For the text-containing cell, return its midpoint in [X, Y] coordinate format. 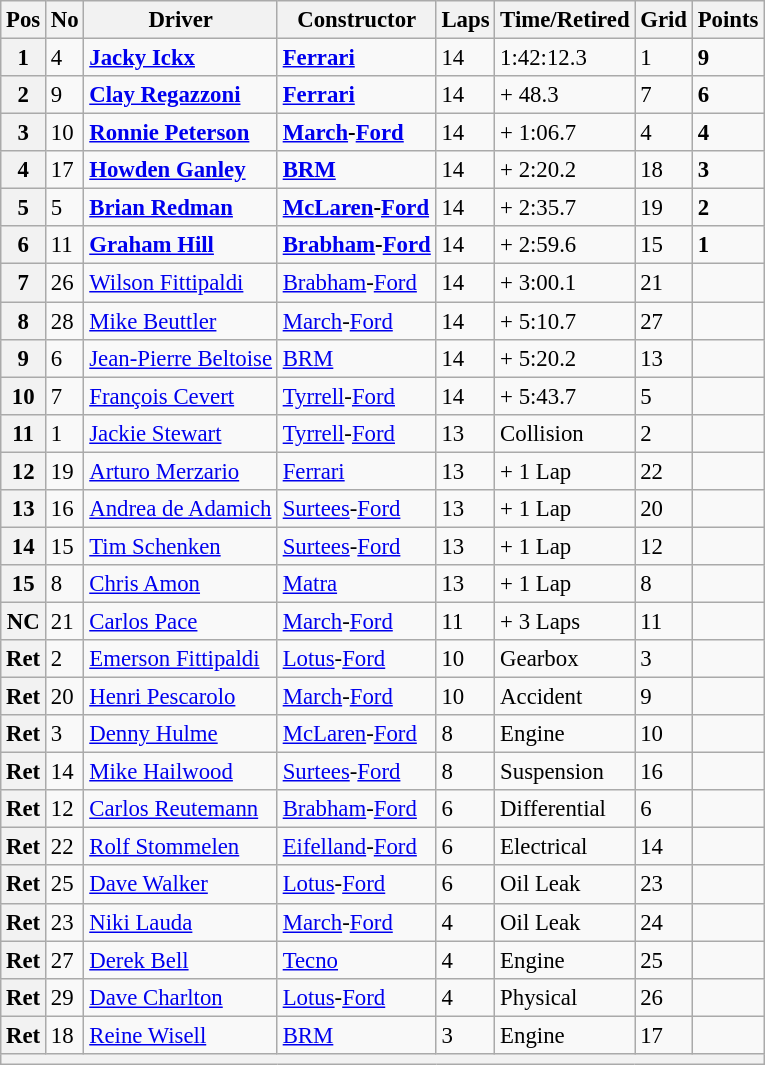
24 [664, 922]
Dave Walker [180, 885]
+ 3 Laps [565, 621]
Brian Redman [180, 208]
Accident [565, 697]
Electrical [565, 847]
+ 2:59.6 [565, 245]
Tim Schenken [180, 546]
+ 5:43.7 [565, 396]
No [65, 20]
+ 48.3 [565, 95]
Emerson Fittipaldi [180, 659]
Differential [565, 809]
+ 5:10.7 [565, 321]
Derek Bell [180, 960]
Dave Charlton [180, 997]
+ 5:20.2 [565, 358]
Gearbox [565, 659]
Rolf Stommelen [180, 847]
Matra [356, 584]
François Cevert [180, 396]
Suspension [565, 772]
Chris Amon [180, 584]
Graham Hill [180, 245]
1:42:12.3 [565, 58]
Wilson Fittipaldi [180, 283]
28 [65, 321]
Jackie Stewart [180, 433]
+ 3:00.1 [565, 283]
29 [65, 997]
Niki Lauda [180, 922]
Ronnie Peterson [180, 133]
Jacky Ickx [180, 58]
+ 2:35.7 [565, 208]
Tecno [356, 960]
Howden Ganley [180, 170]
Driver [180, 20]
Eifelland-Ford [356, 847]
Pos [24, 20]
Constructor [356, 20]
Time/Retired [565, 20]
Points [728, 20]
+ 2:20.2 [565, 170]
Andrea de Adamich [180, 509]
Jean-Pierre Beltoise [180, 358]
Mike Hailwood [180, 772]
Henri Pescarolo [180, 697]
Grid [664, 20]
Arturo Merzario [180, 471]
Reine Wisell [180, 1035]
Denny Hulme [180, 734]
+ 1:06.7 [565, 133]
Clay Regazzoni [180, 95]
Carlos Reutemann [180, 809]
NC [24, 621]
Mike Beuttler [180, 321]
Physical [565, 997]
Collision [565, 433]
Carlos Pace [180, 621]
Laps [466, 20]
